Extract the [x, y] coordinate from the center of the cell holding the provided text.  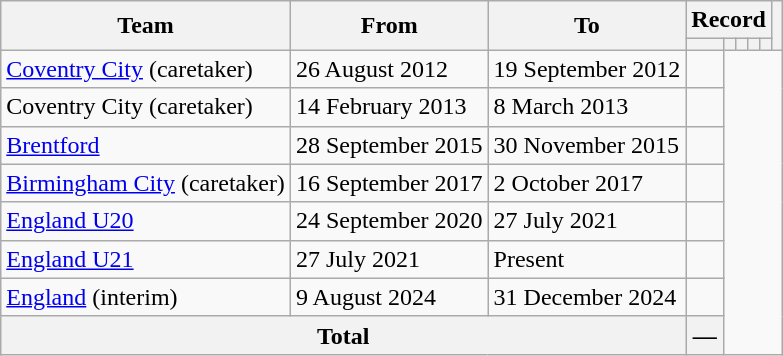
Team [146, 26]
Birmingham City (caretaker) [146, 183]
England U20 [146, 221]
Brentford [146, 145]
19 September 2012 [587, 69]
9 August 2024 [389, 297]
Total [344, 335]
To [587, 26]
England (interim) [146, 297]
24 September 2020 [389, 221]
— [705, 335]
Record [729, 20]
2 October 2017 [587, 183]
31 December 2024 [587, 297]
26 August 2012 [389, 69]
England U21 [146, 259]
From [389, 26]
28 September 2015 [389, 145]
14 February 2013 [389, 107]
16 September 2017 [389, 183]
8 March 2013 [587, 107]
Present [587, 259]
30 November 2015 [587, 145]
